Return the [X, Y] coordinate for the center point of the cell that contains the specified text.  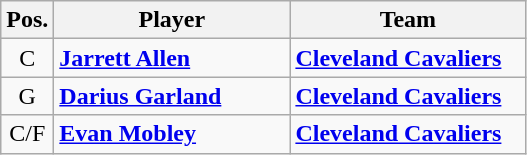
Player [172, 20]
G [28, 96]
Team [408, 20]
C/F [28, 134]
Evan Mobley [172, 134]
Pos. [28, 20]
C [28, 58]
Darius Garland [172, 96]
Jarrett Allen [172, 58]
